Pinpoint the cell where the given text exists, returning its [x, y] midpoint coordinate. 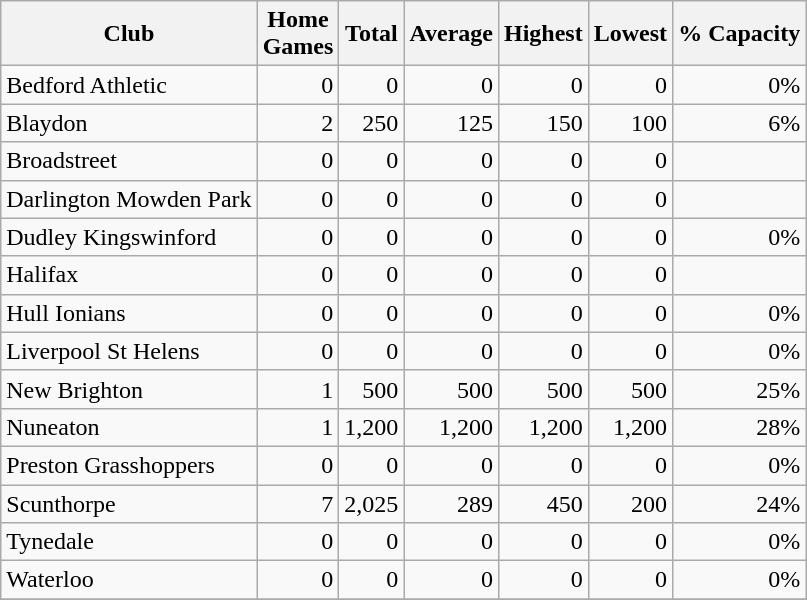
Club [129, 34]
Dudley Kingswinford [129, 237]
Halifax [129, 275]
Highest [543, 34]
2 [298, 123]
100 [630, 123]
200 [630, 503]
Liverpool St Helens [129, 351]
% Capacity [740, 34]
450 [543, 503]
Blaydon [129, 123]
289 [452, 503]
Nuneaton [129, 427]
7 [298, 503]
6% [740, 123]
New Brighton [129, 389]
Total [372, 34]
HomeGames [298, 34]
150 [543, 123]
Tynedale [129, 542]
125 [452, 123]
Broadstreet [129, 161]
28% [740, 427]
250 [372, 123]
25% [740, 389]
Hull Ionians [129, 313]
Bedford Athletic [129, 85]
Waterloo [129, 580]
Preston Grasshoppers [129, 465]
Scunthorpe [129, 503]
Darlington Mowden Park [129, 199]
2,025 [372, 503]
Average [452, 34]
Lowest [630, 34]
24% [740, 503]
